Extract the [x, y] coordinate from the center of the cell holding the provided text.  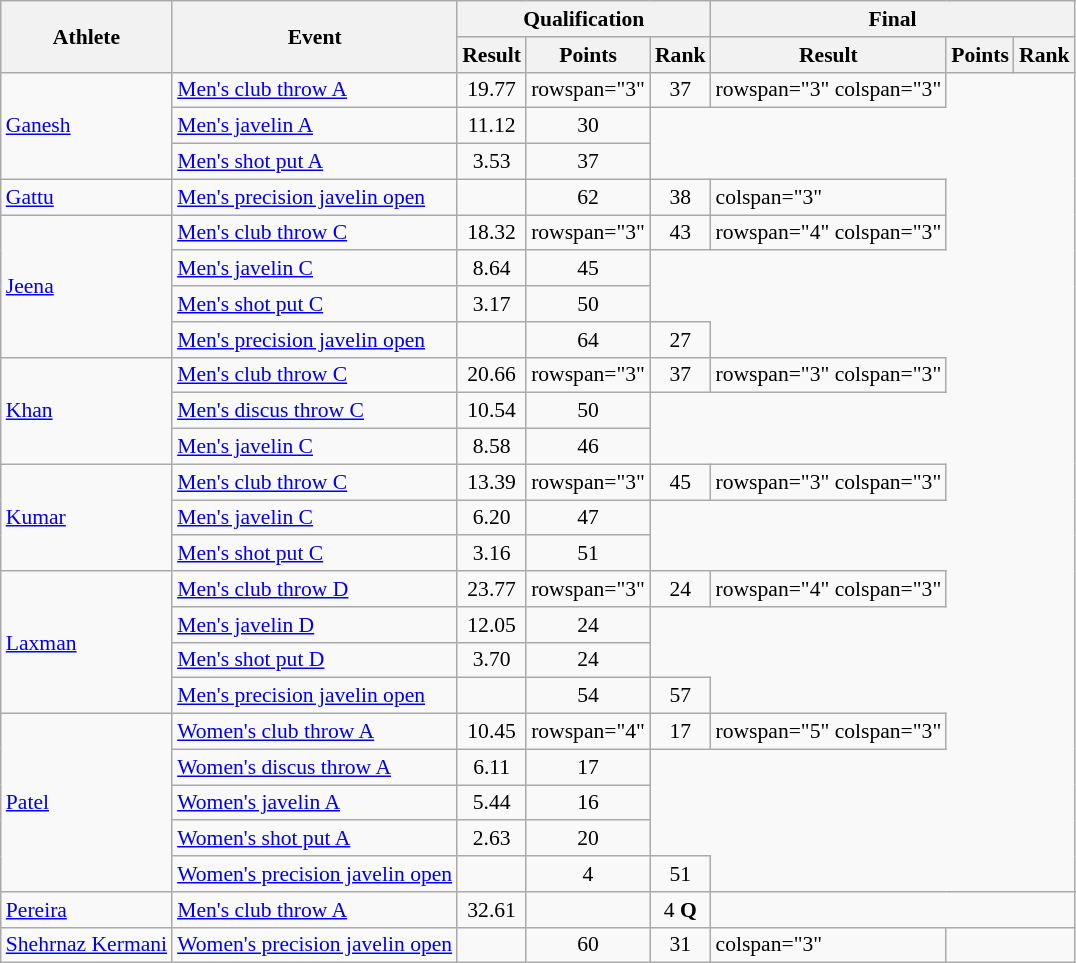
Men's club throw D [314, 589]
10.54 [492, 411]
Qualification [584, 19]
20.66 [492, 375]
19.77 [492, 90]
11.12 [492, 126]
4 [588, 874]
Men's shot put A [314, 162]
10.45 [492, 732]
Men's javelin A [314, 126]
54 [588, 696]
Athlete [86, 36]
20 [588, 839]
Women's discus throw A [314, 767]
6.11 [492, 767]
3.53 [492, 162]
3.70 [492, 660]
46 [588, 447]
23.77 [492, 589]
Women's club throw A [314, 732]
4 Q [680, 910]
Laxman [86, 642]
Women's shot put A [314, 839]
rowspan="5" colspan="3" [828, 732]
Shehrnaz Kermani [86, 945]
8.64 [492, 269]
3.17 [492, 304]
Gattu [86, 197]
57 [680, 696]
62 [588, 197]
Patel [86, 803]
16 [588, 803]
47 [588, 518]
60 [588, 945]
6.20 [492, 518]
43 [680, 233]
Men's discus throw C [314, 411]
Ganesh [86, 126]
Men's javelin D [314, 625]
Jeena [86, 286]
30 [588, 126]
Pereira [86, 910]
13.39 [492, 482]
32.61 [492, 910]
38 [680, 197]
Women's javelin A [314, 803]
Khan [86, 410]
Kumar [86, 518]
Men's shot put D [314, 660]
18.32 [492, 233]
64 [588, 340]
Final [892, 19]
2.63 [492, 839]
3.16 [492, 554]
31 [680, 945]
12.05 [492, 625]
27 [680, 340]
8.58 [492, 447]
Event [314, 36]
5.44 [492, 803]
rowspan="4" [588, 732]
